Detect which cell encompasses the target text, then output its [X, Y] center coordinate. 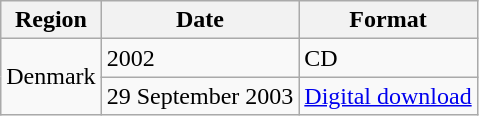
29 September 2003 [200, 96]
Region [51, 20]
CD [388, 58]
Denmark [51, 77]
Date [200, 20]
2002 [200, 58]
Format [388, 20]
Digital download [388, 96]
